Return the [x, y] coordinate for the center point of the cell that contains the specified text.  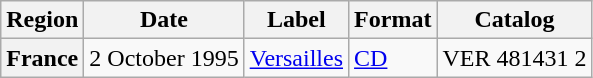
Label [296, 20]
VER 481431 2 [514, 58]
Date [164, 20]
Catalog [514, 20]
Versailles [296, 58]
France [42, 58]
2 October 1995 [164, 58]
Format [393, 20]
Region [42, 20]
CD [393, 58]
